Locate the cell with the specified text and output its [x, y] center coordinate. 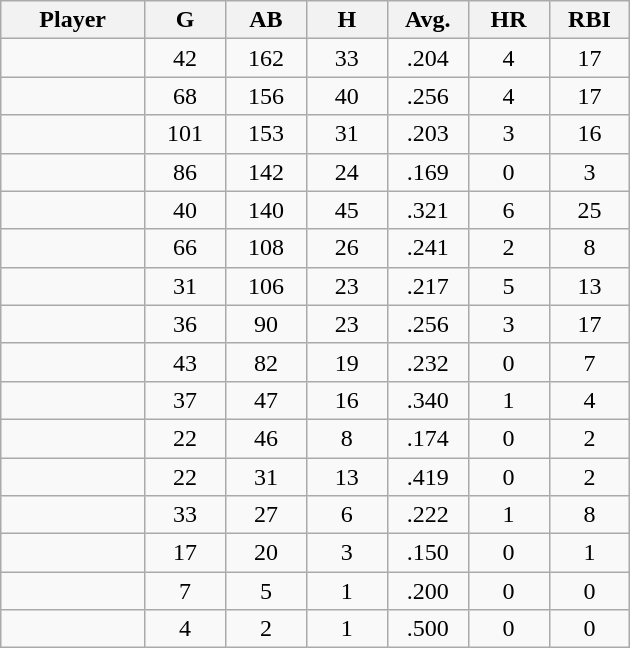
140 [266, 210]
.203 [428, 134]
43 [186, 362]
.204 [428, 58]
AB [266, 20]
20 [266, 553]
HR [508, 20]
101 [186, 134]
.340 [428, 400]
19 [346, 362]
RBI [590, 20]
.241 [428, 248]
156 [266, 96]
24 [346, 172]
37 [186, 400]
142 [266, 172]
H [346, 20]
45 [346, 210]
.500 [428, 629]
86 [186, 172]
27 [266, 515]
36 [186, 324]
.419 [428, 477]
.150 [428, 553]
46 [266, 438]
25 [590, 210]
26 [346, 248]
.169 [428, 172]
90 [266, 324]
.174 [428, 438]
.200 [428, 591]
47 [266, 400]
106 [266, 286]
42 [186, 58]
108 [266, 248]
.222 [428, 515]
153 [266, 134]
68 [186, 96]
82 [266, 362]
.321 [428, 210]
162 [266, 58]
66 [186, 248]
G [186, 20]
Player [73, 20]
Avg. [428, 20]
.232 [428, 362]
.217 [428, 286]
